For the text-containing cell, return its midpoint in [x, y] coordinate format. 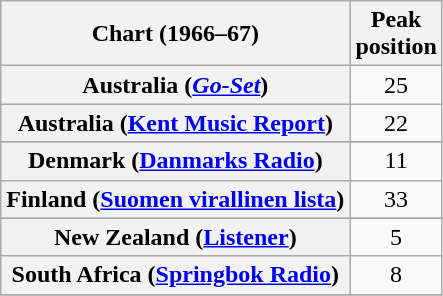
8 [396, 275]
Australia (Kent Music Report) [176, 123]
22 [396, 123]
Finland (Suomen virallinen lista) [176, 199]
Peakposition [396, 34]
South Africa (Springbok Radio) [176, 275]
11 [396, 161]
Chart (1966–67) [176, 34]
Australia (Go-Set) [176, 85]
25 [396, 85]
Denmark (Danmarks Radio) [176, 161]
33 [396, 199]
New Zealand (Listener) [176, 237]
5 [396, 237]
